Locate the cell with the specified text and output its [X, Y] center coordinate. 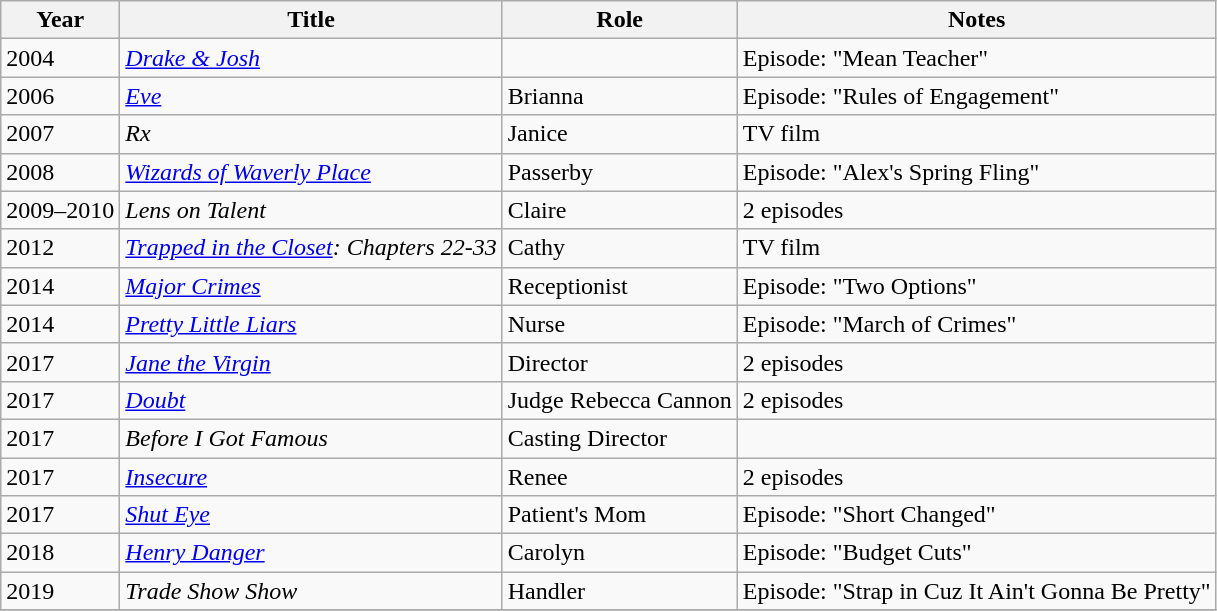
Passerby [620, 172]
Trapped in the Closet: Chapters 22-33 [311, 248]
Nurse [620, 324]
Notes [976, 20]
2007 [60, 134]
2018 [60, 553]
Renee [620, 477]
Receptionist [620, 286]
Eve [311, 96]
2008 [60, 172]
Patient's Mom [620, 515]
Cathy [620, 248]
Episode: "Strap in Cuz It Ain't Gonna Be Pretty" [976, 591]
Lens on Talent [311, 210]
Casting Director [620, 438]
Episode: "Alex's Spring Fling" [976, 172]
Episode: "Mean Teacher" [976, 58]
2004 [60, 58]
Before I Got Famous [311, 438]
Shut Eye [311, 515]
Judge Rebecca Cannon [620, 400]
Doubt [311, 400]
Rx [311, 134]
Carolyn [620, 553]
2009–2010 [60, 210]
Episode: "March of Crimes" [976, 324]
Trade Show Show [311, 591]
Role [620, 20]
Episode: "Two Options" [976, 286]
2019 [60, 591]
2006 [60, 96]
Janice [620, 134]
2012 [60, 248]
Major Crimes [311, 286]
Insecure [311, 477]
Title [311, 20]
Episode: "Rules of Engagement" [976, 96]
Drake & Josh [311, 58]
Jane the Virgin [311, 362]
Episode: "Budget Cuts" [976, 553]
Episode: "Short Changed" [976, 515]
Claire [620, 210]
Henry Danger [311, 553]
Pretty Little Liars [311, 324]
Director [620, 362]
Wizards of Waverly Place [311, 172]
Brianna [620, 96]
Year [60, 20]
Handler [620, 591]
